Return the [X, Y] coordinate for the center point of the cell that contains the specified text.  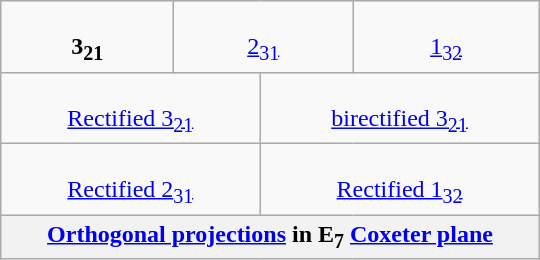
Rectified 231 [130, 178]
132 [446, 36]
321 [88, 36]
Orthogonal projections in E7 Coxeter plane [270, 237]
birectified 321 [400, 108]
Rectified 132 [400, 178]
231 [264, 36]
Rectified 321 [130, 108]
